Return the [x, y] coordinate for the center point of the cell that contains the specified text.  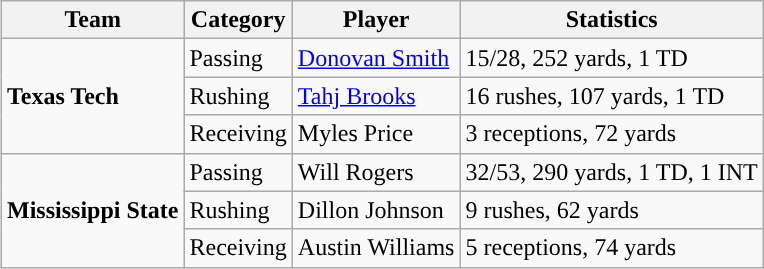
9 rushes, 62 yards [612, 210]
Mississippi State [93, 210]
Tahj Brooks [376, 96]
Donovan Smith [376, 58]
15/28, 252 yards, 1 TD [612, 58]
Player [376, 20]
16 rushes, 107 yards, 1 TD [612, 96]
Austin Williams [376, 248]
Will Rogers [376, 172]
5 receptions, 74 yards [612, 248]
Myles Price [376, 134]
Texas Tech [93, 96]
Team [93, 20]
Statistics [612, 20]
32/53, 290 yards, 1 TD, 1 INT [612, 172]
Dillon Johnson [376, 210]
3 receptions, 72 yards [612, 134]
Category [238, 20]
